Output the [x, y] coordinate of the center of the cell containing the given text.  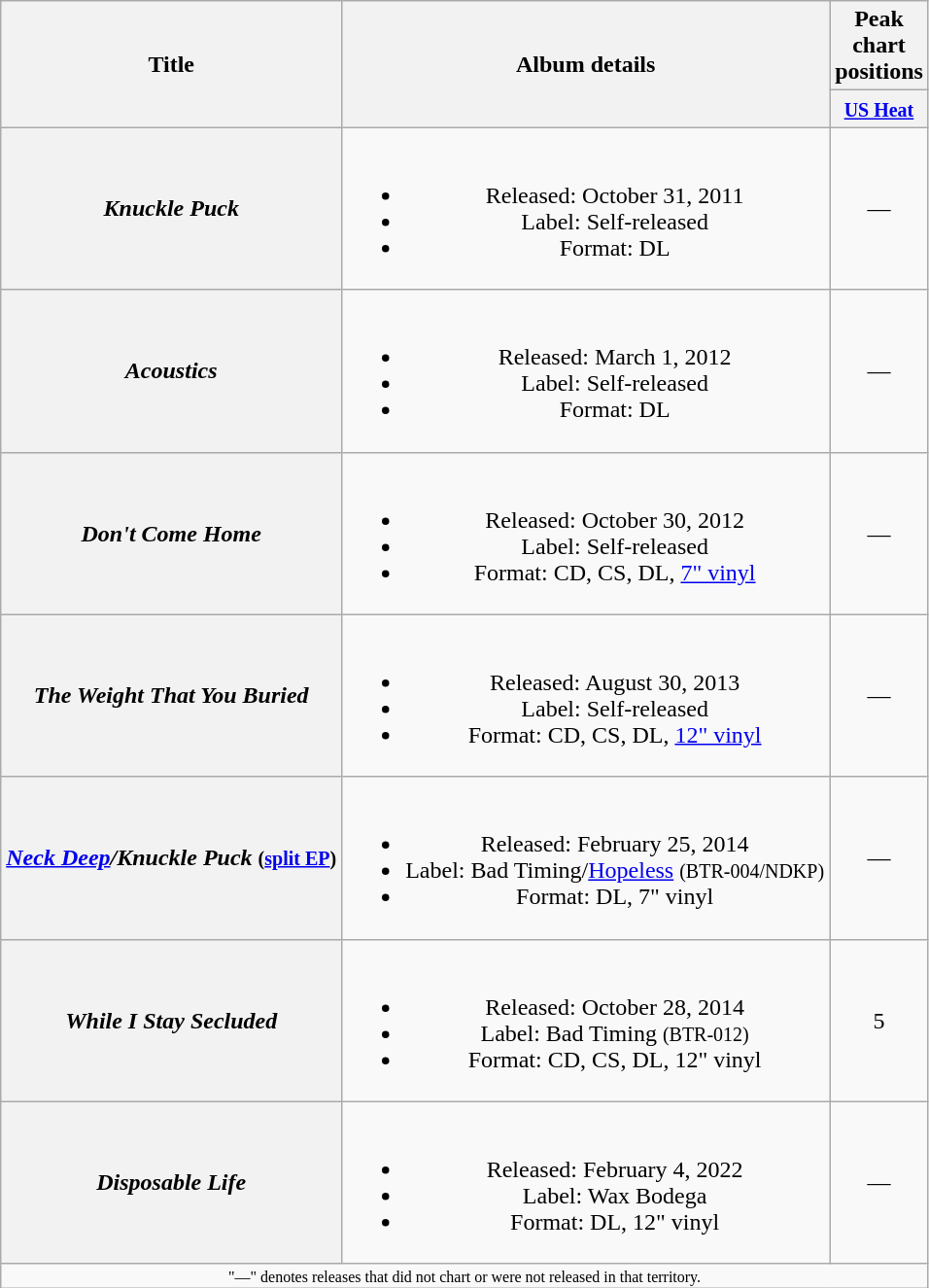
Peak chartpositions [879, 46]
Released: February 4, 2022Label: Wax BodegaFormat: DL, 12" vinyl [586, 1182]
Knuckle Puck [171, 208]
Don't Come Home [171, 533]
5 [879, 1021]
Neck Deep/Knuckle Puck (split EP) [171, 857]
Title [171, 64]
Released: October 31, 2011Label: Self-releasedFormat: DL [586, 208]
While I Stay Secluded [171, 1021]
Acoustics [171, 371]
Released: October 30, 2012Label: Self-releasedFormat: CD, CS, DL, 7" vinyl [586, 533]
Released: March 1, 2012Label: Self-releasedFormat: DL [586, 371]
US Heat [879, 109]
Album details [586, 64]
The Weight That You Buried [171, 696]
Disposable Life [171, 1182]
Released: October 28, 2014Label: Bad Timing (BTR-012)Format: CD, CS, DL, 12" vinyl [586, 1021]
Released: August 30, 2013Label: Self-releasedFormat: CD, CS, DL, 12" vinyl [586, 696]
"—" denotes releases that did not chart or were not released in that territory. [464, 1275]
Released: February 25, 2014Label: Bad Timing/Hopeless (BTR-004/NDKP)Format: DL, 7" vinyl [586, 857]
